Capture the cell that displays the provided text and extract its [x, y] central coordinate. 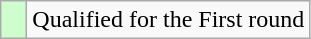
Qualified for the First round [168, 20]
